Return [x, y] of the center of cell containing provided text 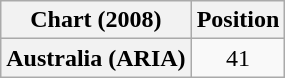
41 [238, 58]
Position [238, 20]
Australia (ARIA) [96, 58]
Chart (2008) [96, 20]
